From the cell containing the given text, extract its center point as (X, Y) coordinate. 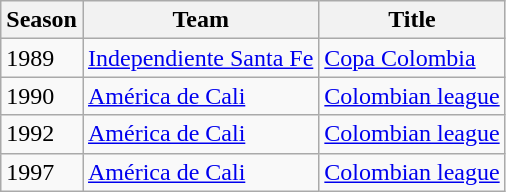
Season (42, 20)
Title (412, 20)
1989 (42, 58)
Team (200, 20)
1990 (42, 96)
Copa Colombia (412, 58)
1997 (42, 172)
1992 (42, 134)
Independiente Santa Fe (200, 58)
